Determine the (x, y) coordinate at the center of the cell enclosing the given text.  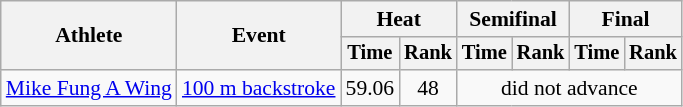
Final (625, 19)
48 (428, 88)
Event (259, 36)
59.06 (370, 88)
Semifinal (513, 19)
Heat (399, 19)
Athlete (89, 36)
Mike Fung A Wing (89, 88)
did not advance (570, 88)
100 m backstroke (259, 88)
